Return the (X, Y) coordinate for the center point of the cell that contains the specified text.  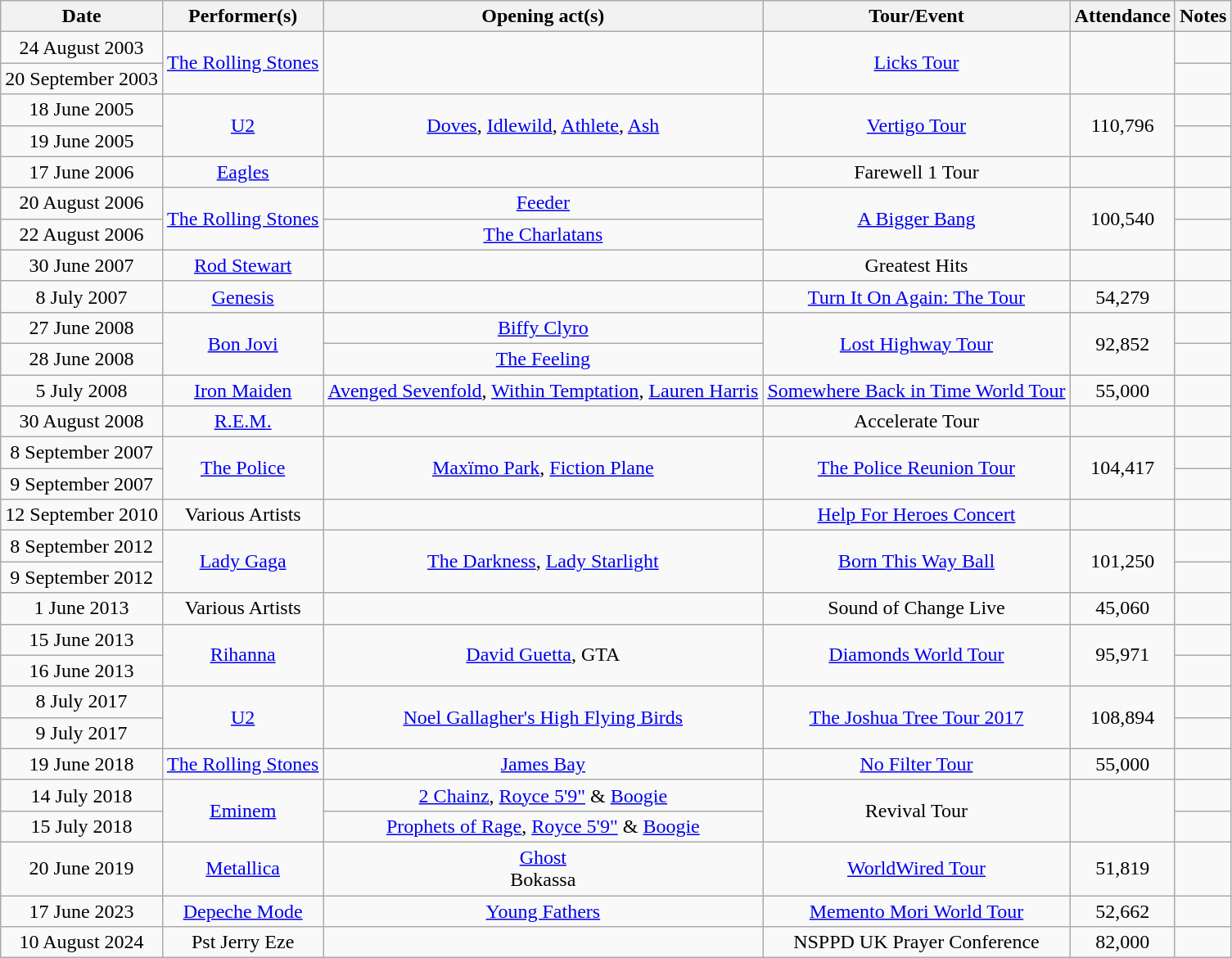
Notes (1203, 16)
Iron Maiden (242, 391)
110,796 (1122, 125)
Somewhere Back in Time World Tour (917, 391)
52,662 (1122, 911)
19 June 2005 (82, 141)
The Joshua Tree Tour 2017 (917, 717)
22 August 2006 (82, 234)
Sound of Change Live (917, 608)
104,417 (1122, 468)
Performer(s) (242, 16)
James Bay (544, 764)
David Guetta, GTA (544, 655)
Rihanna (242, 655)
16 June 2013 (82, 671)
The Police Reunion Tour (917, 468)
Opening act(s) (544, 16)
The Feeling (544, 359)
Licks Tour (917, 63)
17 June 2006 (82, 172)
Pst Jerry Eze (242, 942)
R.E.M. (242, 422)
92,852 (1122, 343)
NSPPD UK Prayer Conference (917, 942)
Maxïmo Park, Fiction Plane (544, 468)
Lost Highway Tour (917, 343)
Greatest Hits (917, 265)
1 June 2013 (82, 608)
Eminem (242, 811)
WorldWired Tour (917, 868)
20 August 2006 (82, 203)
Ghost Bokassa (544, 868)
95,971 (1122, 655)
30 August 2008 (82, 422)
9 July 2017 (82, 733)
24 August 2003 (82, 47)
Farewell 1 Tour (917, 172)
8 July 2007 (82, 296)
2 Chainz, Royce 5'9" & Boogie (544, 795)
27 June 2008 (82, 328)
Attendance (1122, 16)
8 September 2012 (82, 546)
Avenged Sevenfold, Within Temptation, Lauren Harris (544, 391)
Metallica (242, 868)
8 July 2017 (82, 702)
Noel Gallagher's High Flying Birds (544, 717)
Prophets of Rage, Royce 5'9" & Boogie (544, 826)
Turn It On Again: The Tour (917, 296)
82,000 (1122, 942)
Vertigo Tour (917, 125)
18 June 2005 (82, 110)
54,279 (1122, 296)
Eagles (242, 172)
Feeder (544, 203)
28 June 2008 (82, 359)
14 July 2018 (82, 795)
19 June 2018 (82, 764)
The Darkness, Lady Starlight (544, 562)
15 July 2018 (82, 826)
Biffy Clyro (544, 328)
101,250 (1122, 562)
Diamonds World Tour (917, 655)
A Bigger Bang (917, 219)
17 June 2023 (82, 911)
Born This Way Ball (917, 562)
15 June 2013 (82, 639)
45,060 (1122, 608)
30 June 2007 (82, 265)
Doves, Idlewild, Athlete, Ash (544, 125)
Lady Gaga (242, 562)
9 September 2012 (82, 577)
Date (82, 16)
108,894 (1122, 717)
51,819 (1122, 868)
9 September 2007 (82, 484)
20 June 2019 (82, 868)
Tour/Event (917, 16)
Help For Heroes Concert (917, 515)
Bon Jovi (242, 343)
10 August 2024 (82, 942)
8 September 2007 (82, 453)
100,540 (1122, 219)
5 July 2008 (82, 391)
Genesis (242, 296)
The Police (242, 468)
Memento Mori World Tour (917, 911)
Rod Stewart (242, 265)
Revival Tour (917, 811)
No Filter Tour (917, 764)
The Charlatans (544, 234)
20 September 2003 (82, 79)
Depeche Mode (242, 911)
Young Fathers (544, 911)
Accelerate Tour (917, 422)
12 September 2010 (82, 515)
